Provide the [x, y] coordinate of the cell's center where the given text is located.  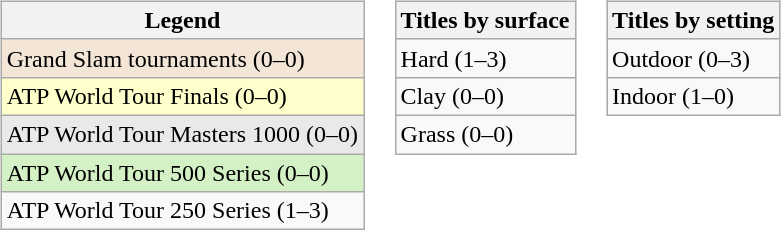
Titles by setting [694, 20]
Clay (0–0) [485, 96]
Grass (0–0) [485, 134]
Titles by surface [485, 20]
Legend [182, 20]
Outdoor (0–3) [694, 58]
Hard (1–3) [485, 58]
ATP World Tour 250 Series (1–3) [182, 211]
Grand Slam tournaments (0–0) [182, 58]
Indoor (1–0) [694, 96]
ATP World Tour Finals (0–0) [182, 96]
ATP World Tour 500 Series (0–0) [182, 173]
ATP World Tour Masters 1000 (0–0) [182, 134]
